Return the (x, y) coordinate for the center point of the cell that contains the specified text.  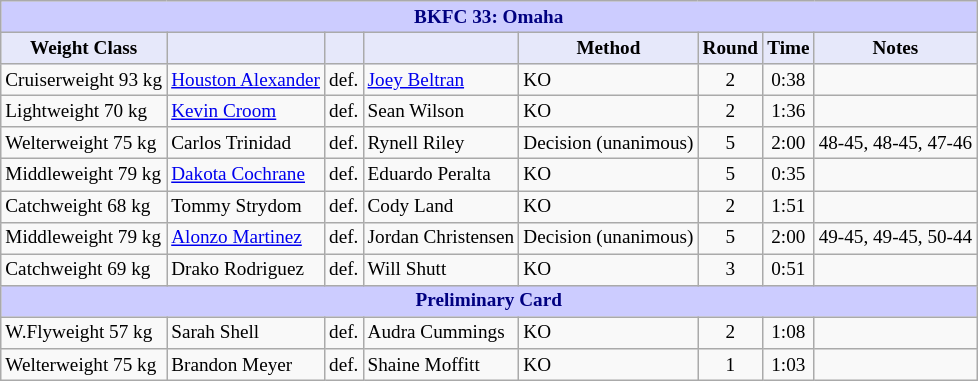
W.Flyweight 57 kg (84, 333)
Brandon Meyer (246, 365)
Lightweight 70 kg (84, 111)
3 (730, 270)
1:08 (788, 333)
Catchweight 68 kg (84, 206)
Time (788, 48)
Weight Class (84, 48)
Cody Land (441, 206)
Shaine Moffitt (441, 365)
49-45, 49-45, 50-44 (896, 238)
1:36 (788, 111)
Round (730, 48)
Preliminary Card (489, 301)
Sean Wilson (441, 111)
Jordan Christensen (441, 238)
Alonzo Martinez (246, 238)
0:38 (788, 80)
BKFC 33: Omaha (489, 17)
Notes (896, 48)
0:51 (788, 270)
Houston Alexander (246, 80)
Rynell Riley (441, 143)
Will Shutt (441, 270)
1:51 (788, 206)
Audra Cummings (441, 333)
Sarah Shell (246, 333)
Tommy Strydom (246, 206)
Kevin Croom (246, 111)
Dakota Cochrane (246, 175)
Carlos Trinidad (246, 143)
Joey Beltran (441, 80)
Eduardo Peralta (441, 175)
1 (730, 365)
Drako Rodriguez (246, 270)
48-45, 48-45, 47-46 (896, 143)
Cruiserweight 93 kg (84, 80)
Catchweight 69 kg (84, 270)
Method (608, 48)
1:03 (788, 365)
0:35 (788, 175)
